Output the [X, Y] coordinate of the center of the cell containing the given text.  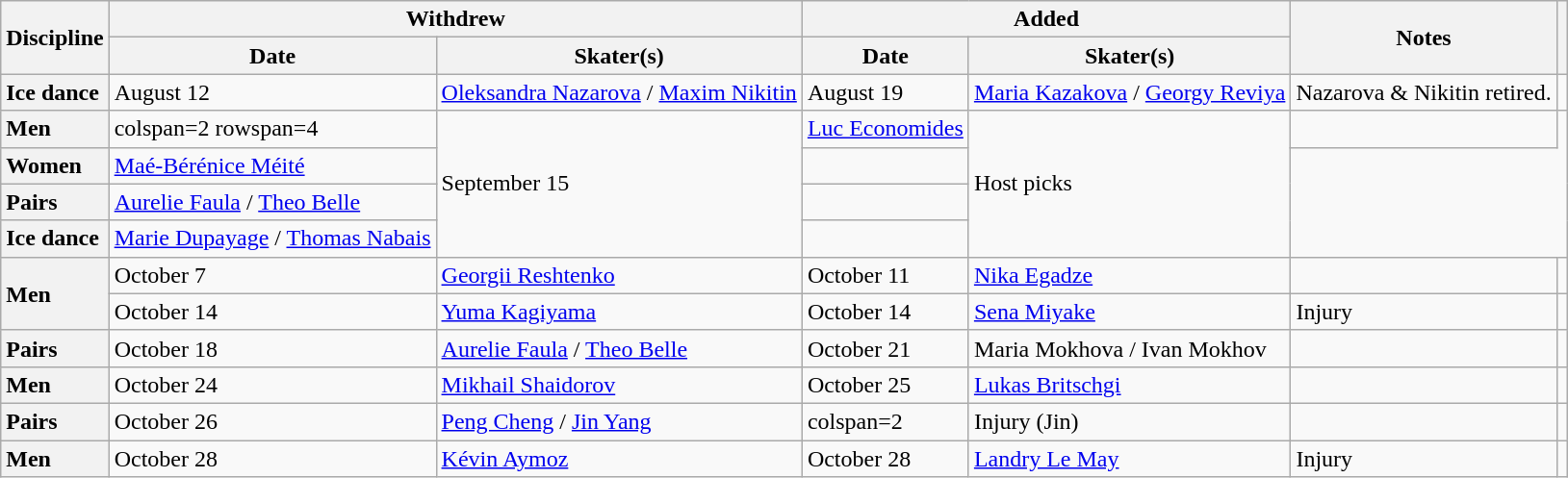
October 11 [886, 275]
August 12 [272, 92]
Injury (Jin) [1130, 421]
October 24 [272, 385]
October 26 [272, 421]
Maé-Bérénice Méité [272, 165]
October 25 [886, 385]
Sena Miyake [1130, 312]
Maria Mokhova / Ivan Mokhov [1130, 348]
Host picks [1130, 184]
Nazarova & Nikitin retired. [1424, 92]
colspan=2 rowspan=4 [272, 129]
Added [1046, 19]
Maria Kazakova / Georgy Reviya [1130, 92]
Nika Egadze [1130, 275]
Georgii Reshtenko [619, 275]
Lukas Britschgi [1130, 385]
October 7 [272, 275]
Kévin Aymoz [619, 459]
Notes [1424, 38]
Peng Cheng / Jin Yang [619, 421]
Women [55, 165]
August 19 [886, 92]
Luc Economides [886, 129]
Mikhail Shaidorov [619, 385]
colspan=2 [886, 421]
Withdrew [455, 19]
September 15 [619, 184]
Landry Le May [1130, 459]
Yuma Kagiyama [619, 312]
Oleksandra Nazarova / Maxim Nikitin [619, 92]
Discipline [55, 38]
October 18 [272, 348]
Marie Dupayage / Thomas Nabais [272, 239]
October 21 [886, 348]
